Return (X, Y) of the center of cell containing provided text 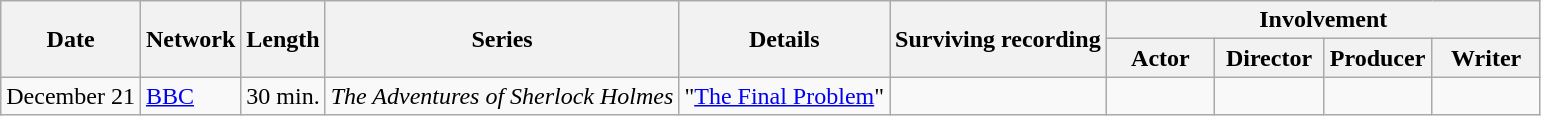
Date (71, 39)
Length (283, 39)
Actor (1160, 58)
December 21 (71, 96)
Producer (1378, 58)
Writer (1486, 58)
Details (784, 39)
30 min. (283, 96)
Network (190, 39)
"The Final Problem" (784, 96)
The Adventures of Sherlock Holmes (502, 96)
Series (502, 39)
Surviving recording (998, 39)
Involvement (1323, 20)
Director (1270, 58)
BBC (190, 96)
